Determine the (X, Y) coordinate at the center of the cell enclosing the given text.  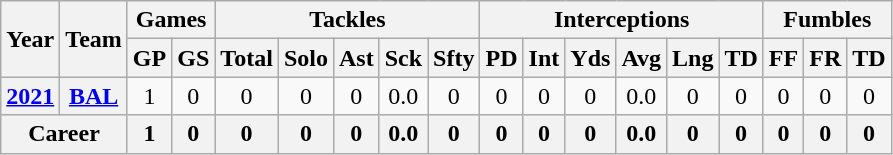
Team (94, 39)
GP (149, 58)
FR (826, 58)
FF (783, 58)
PD (502, 58)
Tackles (348, 20)
GS (194, 58)
Ast (356, 58)
Sck (403, 58)
Interceptions (622, 20)
Int (544, 58)
Total (247, 58)
Fumbles (827, 20)
Lng (692, 58)
Avg (642, 58)
2021 (30, 96)
Solo (306, 58)
Yds (590, 58)
Year (30, 39)
BAL (94, 96)
Games (170, 20)
Sfty (454, 58)
Career (64, 134)
